Return [x, y] of the center of cell containing provided text 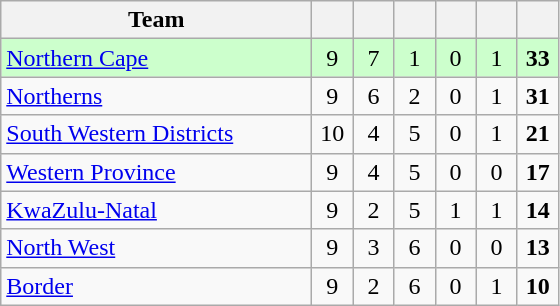
Team [156, 20]
Border [156, 286]
Western Province [156, 172]
North West [156, 248]
13 [538, 248]
Northerns [156, 96]
14 [538, 210]
3 [374, 248]
17 [538, 172]
33 [538, 58]
KwaZulu-Natal [156, 210]
7 [374, 58]
Northern Cape [156, 58]
31 [538, 96]
South Western Districts [156, 134]
21 [538, 134]
